Pinpoint the cell where the given text exists, returning its (x, y) midpoint coordinate. 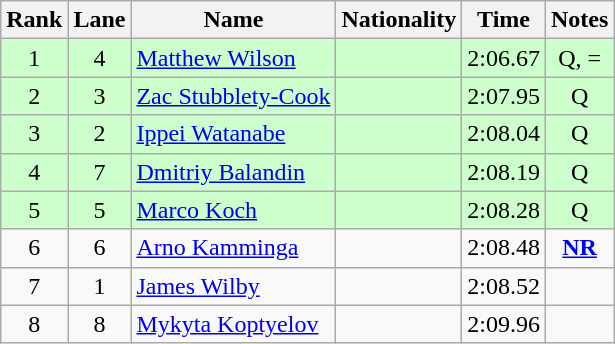
Marco Koch (234, 210)
2:08.28 (504, 210)
2:09.96 (504, 324)
2:08.04 (504, 134)
Dmitriy Balandin (234, 172)
Notes (579, 20)
2:08.52 (504, 286)
2:06.67 (504, 58)
Name (234, 20)
Time (504, 20)
Arno Kamminga (234, 248)
2:08.48 (504, 248)
NR (579, 248)
Q, = (579, 58)
Mykyta Koptyelov (234, 324)
2:08.19 (504, 172)
James Wilby (234, 286)
2:07.95 (504, 96)
Lane (100, 20)
Zac Stubblety-Cook (234, 96)
Matthew Wilson (234, 58)
Ippei Watanabe (234, 134)
Rank (34, 20)
Nationality (399, 20)
